From the cell containing the given text, extract its center point as (X, Y) coordinate. 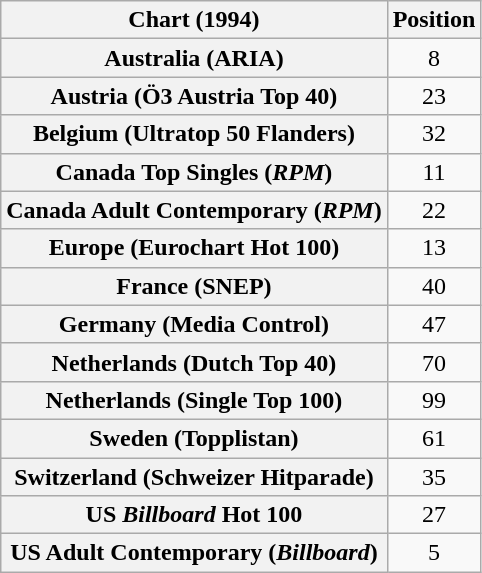
France (SNEP) (194, 286)
8 (434, 58)
13 (434, 248)
US Billboard Hot 100 (194, 515)
40 (434, 286)
11 (434, 172)
US Adult Contemporary (Billboard) (194, 553)
32 (434, 134)
Sweden (Topplistan) (194, 438)
35 (434, 477)
Netherlands (Single Top 100) (194, 400)
Switzerland (Schweizer Hitparade) (194, 477)
Canada Top Singles (RPM) (194, 172)
61 (434, 438)
Germany (Media Control) (194, 324)
Belgium (Ultratop 50 Flanders) (194, 134)
Netherlands (Dutch Top 40) (194, 362)
Europe (Eurochart Hot 100) (194, 248)
Austria (Ö3 Austria Top 40) (194, 96)
99 (434, 400)
Canada Adult Contemporary (RPM) (194, 210)
70 (434, 362)
Chart (1994) (194, 20)
22 (434, 210)
47 (434, 324)
23 (434, 96)
Position (434, 20)
5 (434, 553)
Australia (ARIA) (194, 58)
27 (434, 515)
